Provide the (x, y) coordinate of the cell's center where the given text is located.  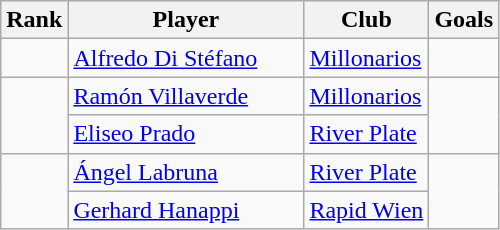
Rapid Wien (366, 210)
Player (186, 20)
Goals (464, 20)
Alfredo Di Stéfano (186, 58)
Eliseo Prado (186, 134)
Rank (34, 20)
Ángel Labruna (186, 172)
Ramón Villaverde (186, 96)
Club (366, 20)
Gerhard Hanappi (186, 210)
